Determine the [x, y] coordinate at the center of the cell enclosing the given text.  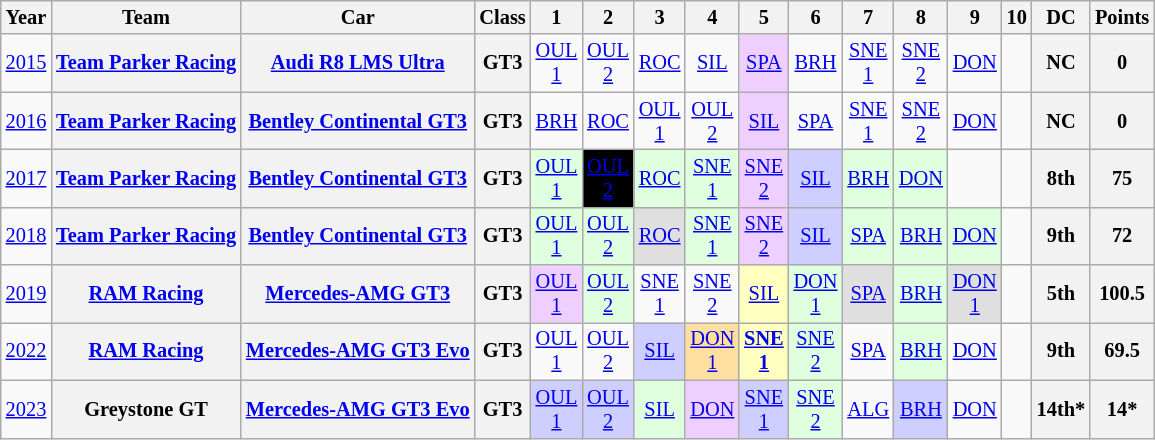
Class [502, 17]
2019 [26, 294]
5th [1061, 294]
Points [1122, 17]
Greystone GT [146, 409]
2016 [26, 121]
2022 [26, 351]
4 [712, 17]
75 [1122, 178]
6 [816, 17]
8th [1061, 178]
100.5 [1122, 294]
7 [868, 17]
10 [1017, 17]
Year [26, 17]
DC [1061, 17]
69.5 [1122, 351]
Car [358, 17]
Team [146, 17]
Mercedes-AMG GT3 [358, 294]
5 [764, 17]
9 [975, 17]
14th* [1061, 409]
2018 [26, 236]
2 [608, 17]
3 [660, 17]
1 [557, 17]
14* [1122, 409]
72 [1122, 236]
Audi R8 LMS Ultra [358, 63]
2023 [26, 409]
8 [921, 17]
2015 [26, 63]
2017 [26, 178]
ALG [868, 409]
